Locate the cell with the specified text and output its (X, Y) center coordinate. 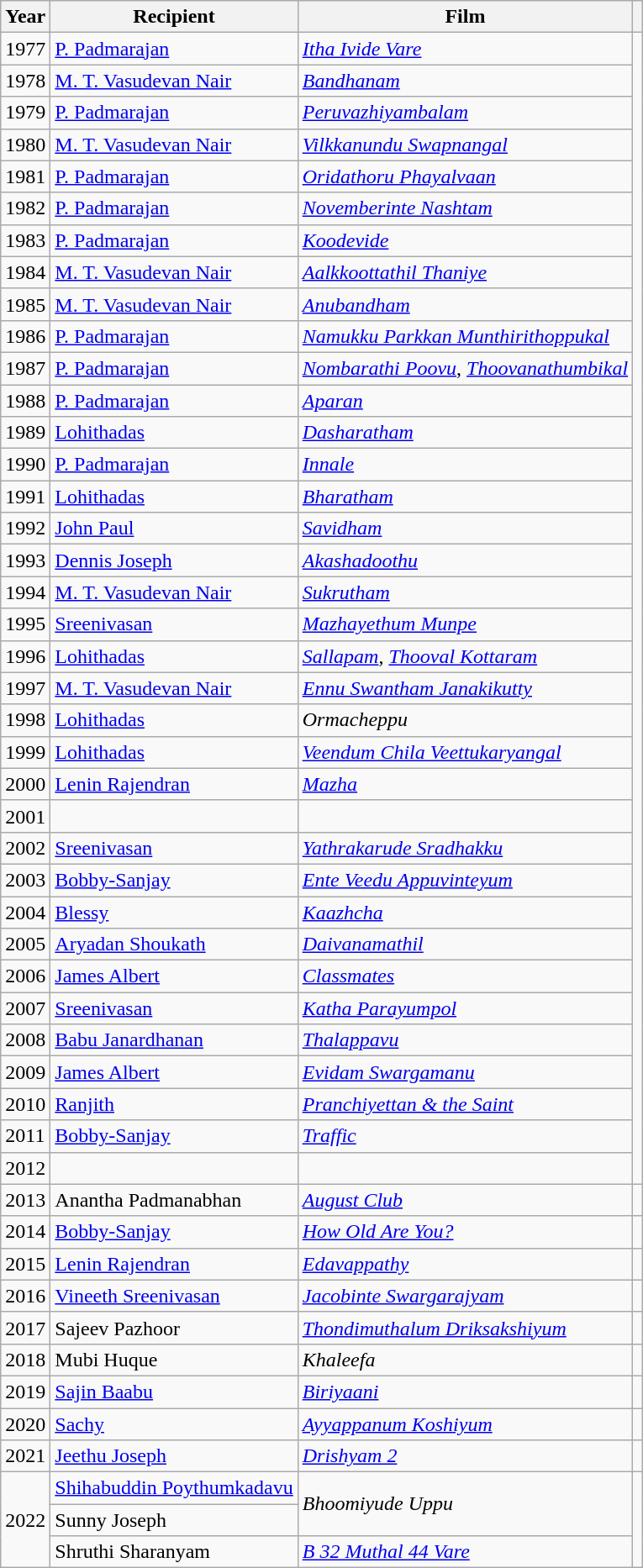
John Paul (174, 529)
1985 (25, 304)
Sukrutham (465, 592)
2011 (25, 1136)
Jacobinte Swargarajyam (465, 1296)
2000 (25, 784)
2019 (25, 1392)
Edavappathy (465, 1264)
2010 (25, 1104)
Babu Janardhanan (174, 1040)
Evidam Swargamanu (465, 1072)
1992 (25, 529)
Yathrakarude Sradhakku (465, 848)
2001 (25, 816)
2020 (25, 1424)
1997 (25, 688)
2016 (25, 1296)
Peruvazhiyambalam (465, 113)
Film (465, 17)
Aryadan Shoukath (174, 944)
Dasharatham (465, 433)
Jeethu Joseph (174, 1456)
Aparan (465, 401)
1977 (25, 49)
Sallapam, Thooval Kottaram (465, 656)
2005 (25, 944)
August Club (465, 1200)
Bharatham (465, 497)
Thalappavu (465, 1040)
1982 (25, 208)
2008 (25, 1040)
2003 (25, 880)
Aalkkoottathil Thaniye (465, 272)
Koodevide (465, 240)
1994 (25, 592)
Khaleefa (465, 1360)
2014 (25, 1232)
1987 (25, 368)
Bandhanam (465, 81)
Vilkkanundu Swapnangal (465, 145)
2013 (25, 1200)
Traffic (465, 1136)
Recipient (174, 17)
2021 (25, 1456)
1984 (25, 272)
Novemberinte Nashtam (465, 208)
1981 (25, 176)
Drishyam 2 (465, 1456)
Sajeev Pazhoor (174, 1328)
1989 (25, 433)
2004 (25, 912)
Vineeth Sreenivasan (174, 1296)
Ente Veedu Appuvinteyum (465, 880)
2015 (25, 1264)
Sachy (174, 1424)
How Old Are You? (465, 1232)
Mazha (465, 784)
1993 (25, 560)
Shruthi Sharanyam (174, 1552)
Namukku Parkkan Munthirithoppukal (465, 336)
Innale (465, 465)
1998 (25, 720)
Savidham (465, 529)
1999 (25, 752)
Nombarathi Poovu, Thoovanathumbikal (465, 368)
1978 (25, 81)
Sajin Baabu (174, 1392)
1986 (25, 336)
2009 (25, 1072)
Pranchiyettan & the Saint (465, 1104)
Classmates (465, 976)
B 32 Muthal 44 Vare (465, 1552)
1980 (25, 145)
1988 (25, 401)
Veendum Chila Veettukaryangal (465, 752)
2007 (25, 1008)
Sunny Joseph (174, 1520)
Blessy (174, 912)
Kaazhcha (465, 912)
1979 (25, 113)
Mubi Huque (174, 1360)
1995 (25, 624)
2017 (25, 1328)
Katha Parayumpol (465, 1008)
Mazhayethum Munpe (465, 624)
2022 (25, 1520)
Akashadoothu (465, 560)
Anantha Padmanabhan (174, 1200)
1996 (25, 656)
Oridathoru Phayalvaan (465, 176)
Shihabuddin Poythumkadavu (174, 1488)
Ormacheppu (465, 720)
Thondimuthalum Driksakshiyum (465, 1328)
Biriyaani (465, 1392)
Ennu Swantham Janakikutty (465, 688)
2006 (25, 976)
Year (25, 17)
Dennis Joseph (174, 560)
2012 (25, 1168)
Ayyappanum Koshiyum (465, 1424)
1983 (25, 240)
Ranjith (174, 1104)
Daivanamathil (465, 944)
Anubandham (465, 304)
1991 (25, 497)
1990 (25, 465)
2018 (25, 1360)
Bhoomiyude Uppu (465, 1504)
2002 (25, 848)
Itha Ivide Vare (465, 49)
